Find where the given text appears and provide that cell's center as (X, Y) coordinate. 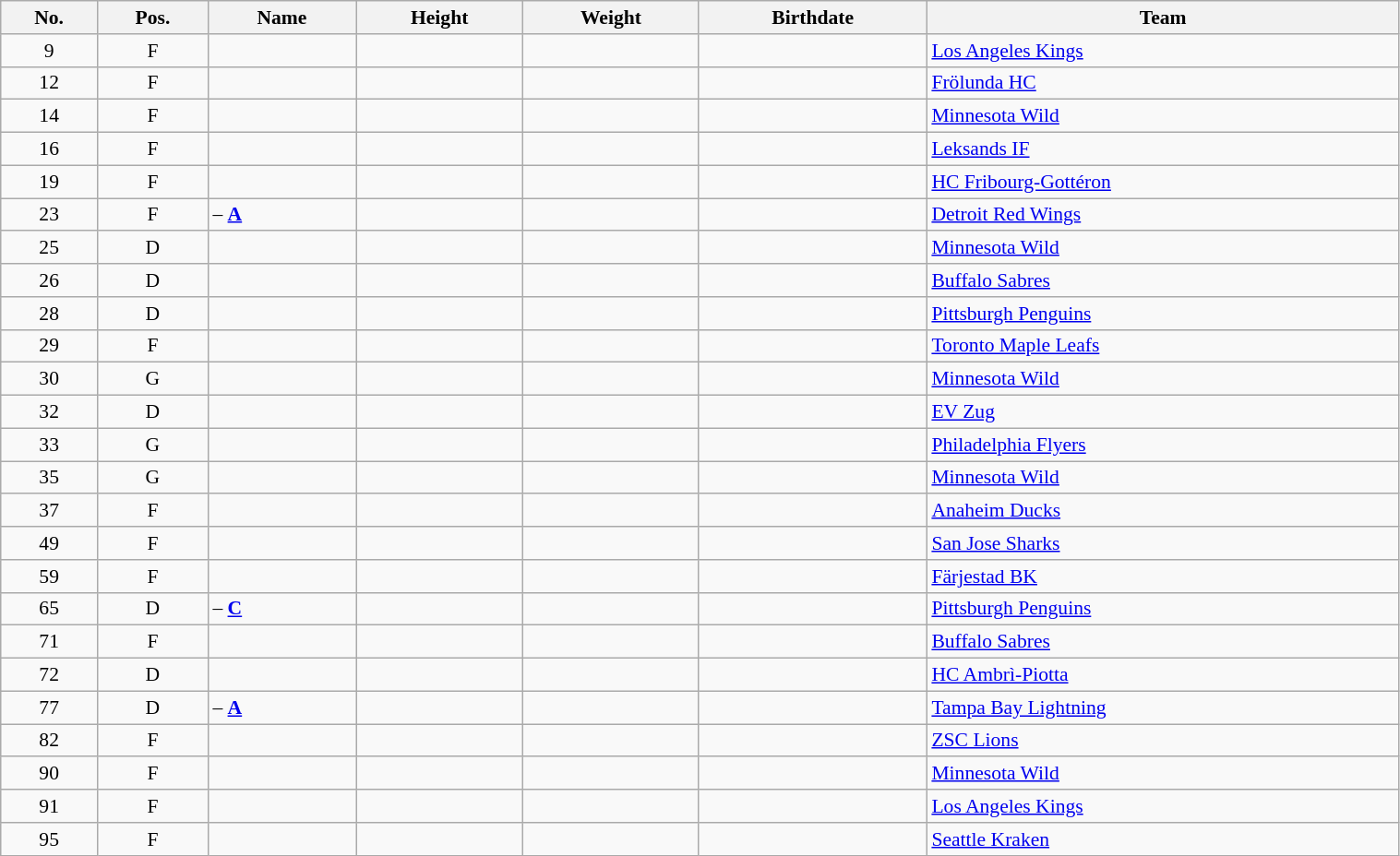
82 (50, 741)
Weight (611, 18)
28 (50, 314)
Team (1163, 18)
26 (50, 280)
HC Ambrì-Piotta (1163, 675)
Seattle Kraken (1163, 839)
90 (50, 774)
35 (50, 478)
ZSC Lions (1163, 741)
No. (50, 18)
Philadelphia Flyers (1163, 445)
16 (50, 149)
37 (50, 511)
Frölunda HC (1163, 83)
Leksands IF (1163, 149)
Tampa Bay Lightning (1163, 707)
Birthdate (812, 18)
95 (50, 839)
12 (50, 83)
49 (50, 543)
59 (50, 577)
Färjestad BK (1163, 577)
23 (50, 215)
9 (50, 51)
91 (50, 806)
77 (50, 707)
– C (281, 609)
32 (50, 412)
14 (50, 116)
72 (50, 675)
33 (50, 445)
EV Zug (1163, 412)
71 (50, 642)
Detroit Red Wings (1163, 215)
25 (50, 248)
29 (50, 346)
30 (50, 379)
Name (281, 18)
Toronto Maple Leafs (1163, 346)
Height (439, 18)
65 (50, 609)
San Jose Sharks (1163, 543)
Pos. (153, 18)
HC Fribourg-Gottéron (1163, 182)
Anaheim Ducks (1163, 511)
19 (50, 182)
